Scan for the cell matching the given text and deliver its [X, Y] coordinate at center. 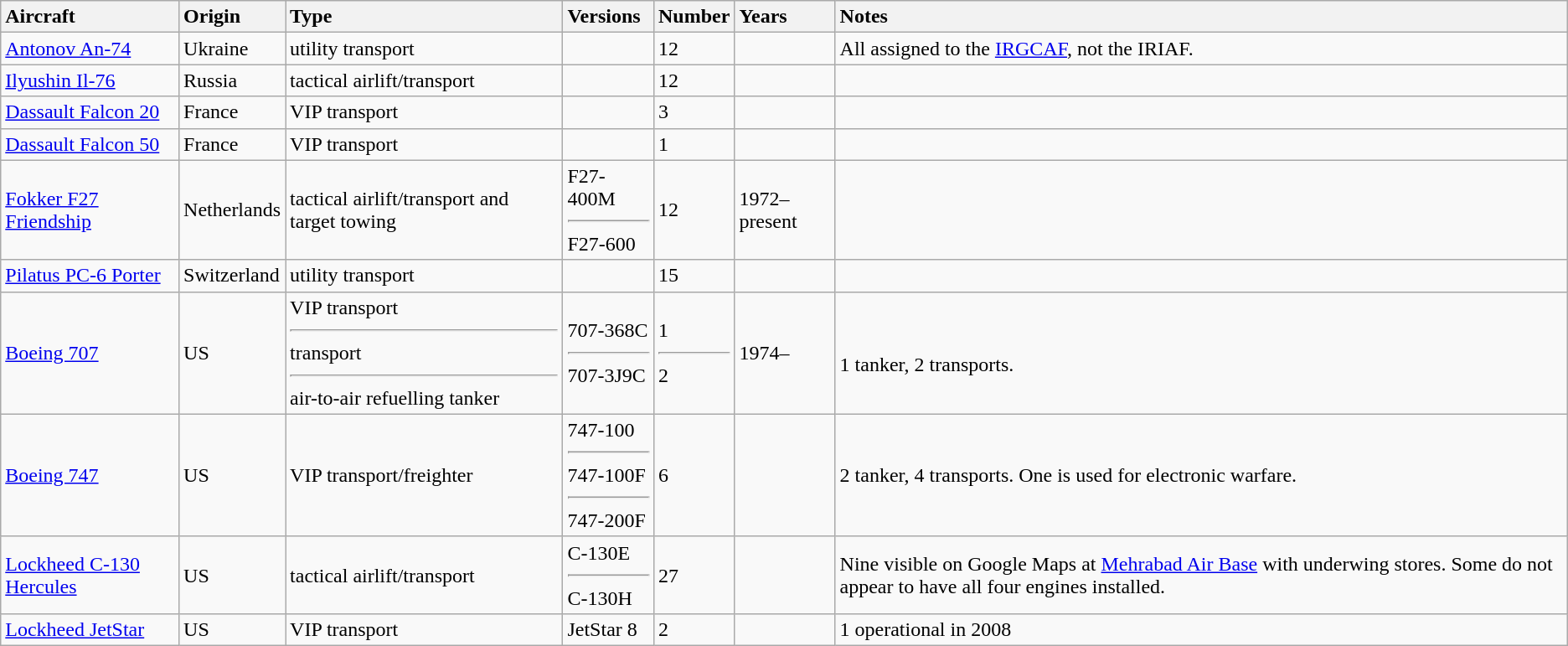
tactical airlift/transport and target towing [424, 209]
Boeing 707 [90, 353]
Russia [233, 80]
Aircraft [90, 17]
2 [694, 629]
6 [694, 475]
1 operational in 2008 [1201, 629]
Number [694, 17]
Ukraine [233, 49]
Origin [233, 17]
2 tanker, 4 transports. One is used for electronic warfare. [1201, 475]
Dassault Falcon 50 [90, 144]
27 [694, 575]
Boeing 747 [90, 475]
1974– [785, 353]
Fokker F27 Friendship [90, 209]
Nine visible on Google Maps at Mehrabad Air Base with underwing stores. Some do not appear to have all four engines installed. [1201, 575]
Pilatus PC-6 Porter [90, 276]
707-368C707-3J9C [608, 353]
Versions [608, 17]
3 [694, 112]
1 [694, 144]
Years [785, 17]
1 tanker, 2 transports. [1201, 353]
15 [694, 276]
1972–present [785, 209]
Lockheed JetStar [90, 629]
VIP transporttransportair-to-air refuelling tanker [424, 353]
Antonov An-74 [90, 49]
Switzerland [233, 276]
Lockheed C-130 Hercules [90, 575]
VIP transport/freighter [424, 475]
F27-400MF27-600 [608, 209]
All assigned to the IRGCAF, not the IRIAF. [1201, 49]
Ilyushin Il-76 [90, 80]
JetStar 8 [608, 629]
Type [424, 17]
Netherlands [233, 209]
747-100747-100F747-200F [608, 475]
C-130EC-130H [608, 575]
Dassault Falcon 20 [90, 112]
Notes [1201, 17]
